Identify which cell holds the provided text, then report its (x, y) central coordinate. 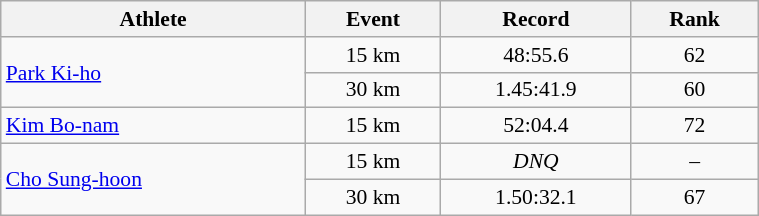
Athlete (154, 19)
Cho Sung-hoon (154, 180)
Kim Bo-nam (154, 126)
1.45:41.9 (536, 90)
72 (694, 126)
60 (694, 90)
48:55.6 (536, 55)
Rank (694, 19)
67 (694, 197)
1.50:32.1 (536, 197)
52:04.4 (536, 126)
Event (374, 19)
DNQ (536, 162)
– (694, 162)
62 (694, 55)
Park Ki-ho (154, 72)
Record (536, 19)
